Capture the cell that displays the provided text and extract its [x, y] central coordinate. 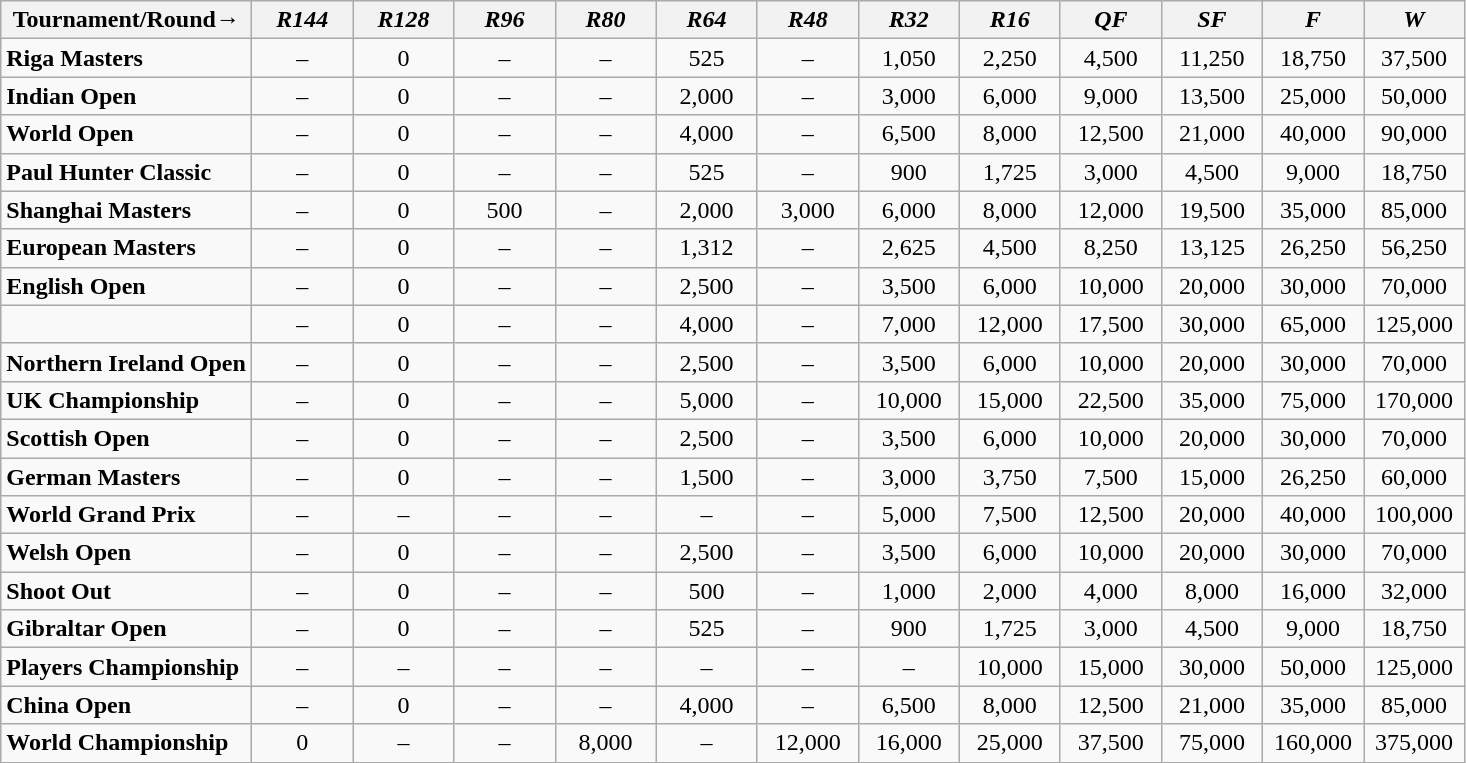
Shanghai Masters [126, 210]
World Grand Prix [126, 515]
R80 [606, 20]
Players Championship [126, 667]
Tournament/Round→ [126, 20]
Northern Ireland Open [126, 362]
13,500 [1212, 96]
Indian Open [126, 96]
R48 [808, 20]
1,050 [908, 58]
China Open [126, 705]
1,500 [706, 477]
8,250 [1110, 248]
R32 [908, 20]
7,000 [908, 324]
170,000 [1414, 400]
56,250 [1414, 248]
19,500 [1212, 210]
European Masters [126, 248]
German Masters [126, 477]
2,625 [908, 248]
Gibraltar Open [126, 629]
R64 [706, 20]
13,125 [1212, 248]
22,500 [1110, 400]
W [1414, 20]
F [1312, 20]
World Open [126, 134]
Scottish Open [126, 438]
World Championship [126, 743]
Shoot Out [126, 591]
R128 [404, 20]
3,750 [1010, 477]
1,312 [706, 248]
65,000 [1312, 324]
11,250 [1212, 58]
QF [1110, 20]
R144 [302, 20]
375,000 [1414, 743]
160,000 [1312, 743]
Welsh Open [126, 553]
2,250 [1010, 58]
60,000 [1414, 477]
English Open [126, 286]
SF [1212, 20]
R96 [504, 20]
100,000 [1414, 515]
32,000 [1414, 591]
Riga Masters [126, 58]
90,000 [1414, 134]
1,000 [908, 591]
UK Championship [126, 400]
17,500 [1110, 324]
Paul Hunter Classic [126, 172]
R16 [1010, 20]
